Provide the [X, Y] coordinate of the cell's center where the given text is located.  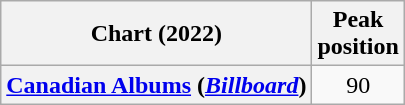
Peakposition [358, 34]
90 [358, 85]
Chart (2022) [156, 34]
Canadian Albums (Billboard) [156, 85]
